Extract the [X, Y] coordinate from the center of the cell holding the provided text.  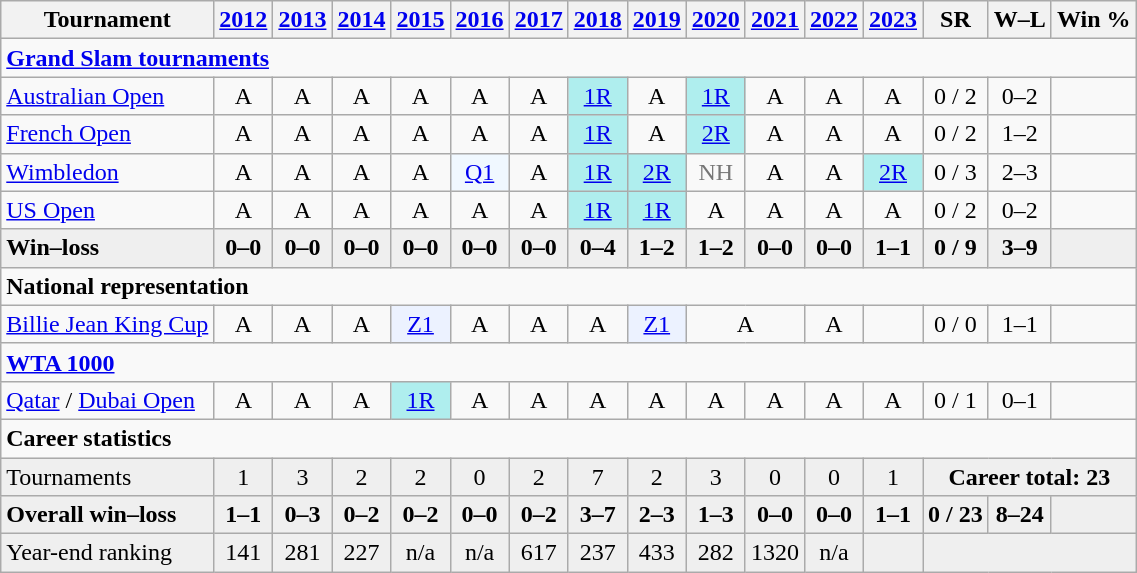
0–3 [302, 515]
Win % [1094, 20]
2023 [892, 20]
Year-end ranking [108, 553]
2016 [480, 20]
0 / 9 [956, 248]
0–4 [598, 248]
SR [956, 20]
W–L [1020, 20]
7 [598, 477]
2020 [716, 20]
2018 [598, 20]
237 [598, 553]
Billie Jean King Cup [108, 324]
0 / 1 [956, 400]
Tournament [108, 20]
Career total: 23 [1030, 477]
227 [362, 553]
1320 [774, 553]
2012 [244, 20]
282 [716, 553]
617 [538, 553]
Tournaments [108, 477]
2013 [302, 20]
Win–loss [108, 248]
Australian Open [108, 96]
3–7 [598, 515]
2015 [420, 20]
2017 [538, 20]
8–24 [1020, 515]
Wimbledon [108, 172]
0 / 0 [956, 324]
2021 [774, 20]
Overall win–loss [108, 515]
Qatar / Dubai Open [108, 400]
WTA 1000 [568, 362]
2022 [834, 20]
US Open [108, 210]
Q1 [480, 172]
0 / 3 [956, 172]
French Open [108, 134]
1–3 [716, 515]
Career statistics [568, 438]
0–1 [1020, 400]
433 [656, 553]
141 [244, 553]
281 [302, 553]
2019 [656, 20]
0 / 23 [956, 515]
3–9 [1020, 248]
Grand Slam tournaments [568, 58]
NH [716, 172]
2014 [362, 20]
National representation [568, 286]
